For the text-containing cell, return its midpoint in [x, y] coordinate format. 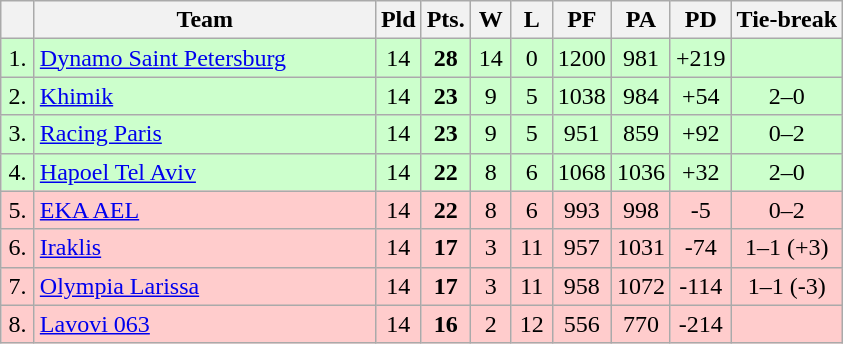
Tie-break [787, 20]
859 [640, 134]
951 [582, 134]
Pts. [446, 20]
+32 [700, 172]
-214 [700, 324]
PA [640, 20]
Dynamo Saint Petersburg [204, 58]
4. [18, 172]
8. [18, 324]
Khimik [204, 96]
Racing Paris [204, 134]
Iraklis [204, 248]
-74 [700, 248]
Team [204, 20]
2 [490, 324]
770 [640, 324]
+219 [700, 58]
556 [582, 324]
+92 [700, 134]
998 [640, 210]
EKA AEL [204, 210]
Olympia Larissa [204, 286]
+54 [700, 96]
3. [18, 134]
984 [640, 96]
Hapoel Tel Aviv [204, 172]
5. [18, 210]
28 [446, 58]
12 [532, 324]
-5 [700, 210]
Pld [398, 20]
PD [700, 20]
6. [18, 248]
16 [446, 324]
958 [582, 286]
1200 [582, 58]
1. [18, 58]
993 [582, 210]
1072 [640, 286]
1068 [582, 172]
Lavovi 063 [204, 324]
1038 [582, 96]
957 [582, 248]
L [532, 20]
981 [640, 58]
W [490, 20]
-114 [700, 286]
PF [582, 20]
1031 [640, 248]
0 [532, 58]
2. [18, 96]
1–1 (-3) [787, 286]
7. [18, 286]
1–1 (+3) [787, 248]
1036 [640, 172]
